Return [X, Y] of the center of cell containing provided text 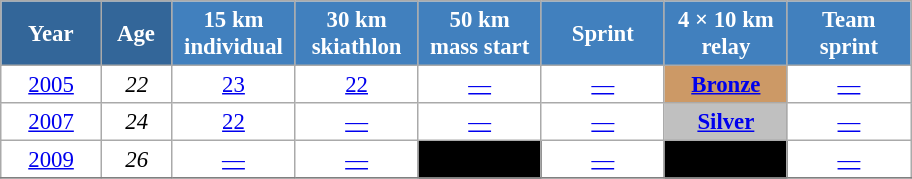
2007 [52, 122]
24 [136, 122]
50 km mass start [480, 34]
Bronze [726, 85]
4 × 10 km relay [726, 34]
Silver [726, 122]
2005 [52, 85]
26 [136, 160]
Sprint [602, 34]
23 [234, 85]
Team sprint [848, 34]
15 km individual [234, 34]
Age [136, 34]
2009 [52, 160]
Year [52, 34]
30 km skiathlon [356, 34]
